Locate the cell with the specified text and output its (X, Y) center coordinate. 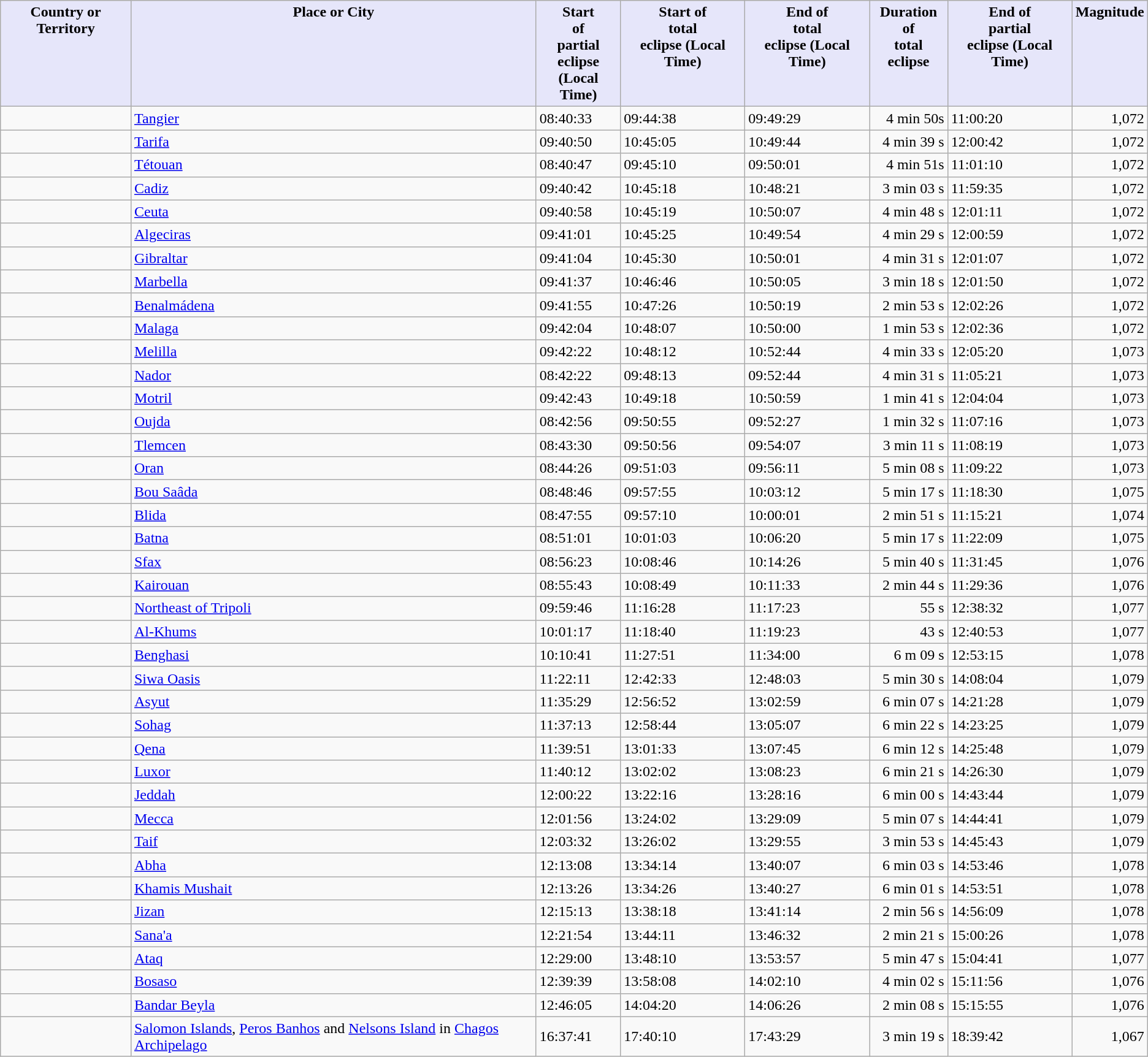
09:54:07 (807, 445)
55 s (909, 608)
10:10:41 (578, 655)
6 min 07 s (909, 701)
3 min 19 s (909, 1036)
14:53:51 (1009, 888)
Jeddah (334, 795)
13:38:18 (683, 912)
Benalmádena (334, 305)
Ataq (334, 958)
11:31:45 (1009, 562)
6 min 00 s (909, 795)
12:58:44 (683, 725)
Jizan (334, 912)
13:22:16 (683, 795)
10:45:30 (683, 258)
18:39:42 (1009, 1036)
10:46:46 (683, 281)
3 min 03 s (909, 188)
14:43:44 (1009, 795)
11:19:23 (807, 632)
10:00:01 (807, 515)
12:05:20 (1009, 351)
43 s (909, 632)
Benghasi (334, 655)
10:50:01 (807, 258)
12:39:39 (578, 982)
13:26:02 (683, 842)
11:16:28 (683, 608)
Bandar Beyla (334, 1005)
Al-Khums (334, 632)
15:11:56 (1009, 982)
11:15:21 (1009, 515)
4 min 50s (909, 118)
4 min 39 s (909, 142)
12:53:15 (1009, 655)
09:50:55 (683, 422)
12:13:26 (578, 888)
Sohag (334, 725)
11:08:19 (1009, 445)
Bosaso (334, 982)
14:45:43 (1009, 842)
11:27:51 (683, 655)
16:37:41 (578, 1036)
08:48:46 (578, 492)
10:08:49 (683, 585)
Algeciras (334, 235)
Northeast of Tripoli (334, 608)
09:56:11 (807, 468)
10:48:21 (807, 188)
End ofpartialeclipse (Local Time) (1009, 54)
11:18:40 (683, 632)
11:17:23 (807, 608)
Melilla (334, 351)
11:05:21 (1009, 375)
11:22:11 (578, 678)
14:44:41 (1009, 819)
14:04:20 (683, 1005)
11:40:12 (578, 772)
09:50:01 (807, 165)
08:40:33 (578, 118)
Asyut (334, 701)
12:02:26 (1009, 305)
1 min 41 s (909, 399)
09:41:04 (578, 258)
09:48:13 (683, 375)
Oran (334, 468)
4 min 51s (909, 165)
12:01:56 (578, 819)
12:00:22 (578, 795)
13:28:16 (807, 795)
5 min 08 s (909, 468)
10:48:07 (683, 328)
4 min 48 s (909, 212)
08:43:30 (578, 445)
09:41:55 (578, 305)
11:01:10 (1009, 165)
12:56:52 (683, 701)
10:50:59 (807, 399)
13:53:57 (807, 958)
10:06:20 (807, 538)
09:50:56 (683, 445)
Gibraltar (334, 258)
11:59:35 (1009, 188)
10:45:05 (683, 142)
3 min 53 s (909, 842)
End oftotaleclipse (Local Time) (807, 54)
12:03:32 (578, 842)
13:46:32 (807, 935)
10:08:46 (683, 562)
08:47:55 (578, 515)
13:41:14 (807, 912)
14:21:28 (1009, 701)
13:40:07 (807, 865)
10:47:26 (683, 305)
3 min 11 s (909, 445)
15:00:26 (1009, 935)
10:45:25 (683, 235)
14:26:30 (1009, 772)
14:08:04 (1009, 678)
09:45:10 (683, 165)
13:44:11 (683, 935)
09:41:01 (578, 235)
2 min 53 s (909, 305)
11:07:16 (1009, 422)
Tlemcen (334, 445)
4 min 29 s (909, 235)
Qena (334, 749)
12:02:36 (1009, 328)
08:42:22 (578, 375)
Taif (334, 842)
13:24:02 (683, 819)
Khamis Mushait (334, 888)
Motril (334, 399)
09:57:10 (683, 515)
08:51:01 (578, 538)
Siwa Oasis (334, 678)
12:01:07 (1009, 258)
14:02:10 (807, 982)
2 min 51 s (909, 515)
1 min 53 s (909, 328)
11:34:00 (807, 655)
6 min 22 s (909, 725)
Magnitude (1110, 54)
13:29:09 (807, 819)
10:50:05 (807, 281)
6 min 01 s (909, 888)
10:45:19 (683, 212)
13:29:55 (807, 842)
08:42:56 (578, 422)
Tétouan (334, 165)
6 min 12 s (909, 749)
12:00:59 (1009, 235)
Sfax (334, 562)
09:40:58 (578, 212)
2 min 44 s (909, 585)
14:23:25 (1009, 725)
11:00:20 (1009, 118)
09:49:29 (807, 118)
14:06:26 (807, 1005)
6 min 21 s (909, 772)
09:42:22 (578, 351)
Marbella (334, 281)
Abha (334, 865)
1,067 (1110, 1036)
5 min 47 s (909, 958)
6 min 03 s (909, 865)
Place or City (334, 54)
09:59:46 (578, 608)
Salomon Islands, Peros Banhos and Nelsons Island in Chagos Archipelago (334, 1036)
15:04:41 (1009, 958)
08:56:23 (578, 562)
Mecca (334, 819)
13:08:23 (807, 772)
13:40:27 (807, 888)
12:21:54 (578, 935)
10:14:26 (807, 562)
3 min 18 s (909, 281)
12:38:32 (1009, 608)
13:05:07 (807, 725)
Nador (334, 375)
11:35:29 (578, 701)
Ceuta (334, 212)
2 min 56 s (909, 912)
10:49:18 (683, 399)
2 min 08 s (909, 1005)
4 min 33 s (909, 351)
10:11:33 (807, 585)
Sana'a (334, 935)
12:48:03 (807, 678)
17:40:10 (683, 1036)
Country or Territory (66, 54)
Start oftotaleclipse (Local Time) (683, 54)
12:29:00 (578, 958)
Tarifa (334, 142)
08:55:43 (578, 585)
09:52:44 (807, 375)
09:42:43 (578, 399)
Luxor (334, 772)
12:40:53 (1009, 632)
5 min 07 s (909, 819)
09:57:55 (683, 492)
13:48:10 (683, 958)
11:18:30 (1009, 492)
09:40:42 (578, 188)
Duration oftotaleclipse (909, 54)
Bou Saâda (334, 492)
14:53:46 (1009, 865)
10:50:07 (807, 212)
13:34:26 (683, 888)
1,074 (1110, 515)
09:41:37 (578, 281)
14:25:48 (1009, 749)
11:39:51 (578, 749)
5 min 40 s (909, 562)
10:48:12 (683, 351)
10:45:18 (683, 188)
Tangier (334, 118)
Startofpartialeclipse(Local Time) (578, 54)
12:01:50 (1009, 281)
10:52:44 (807, 351)
4 min 02 s (909, 982)
6 m 09 s (909, 655)
09:42:04 (578, 328)
Cadiz (334, 188)
10:01:03 (683, 538)
13:07:45 (807, 749)
08:44:26 (578, 468)
11:37:13 (578, 725)
Blida (334, 515)
11:29:36 (1009, 585)
09:40:50 (578, 142)
12:15:13 (578, 912)
1 min 32 s (909, 422)
09:52:27 (807, 422)
10:49:44 (807, 142)
10:50:19 (807, 305)
11:22:09 (1009, 538)
12:46:05 (578, 1005)
Batna (334, 538)
13:01:33 (683, 749)
17:43:29 (807, 1036)
10:03:12 (807, 492)
Oujda (334, 422)
15:15:55 (1009, 1005)
13:58:08 (683, 982)
12:42:33 (683, 678)
12:00:42 (1009, 142)
13:02:59 (807, 701)
13:02:02 (683, 772)
09:51:03 (683, 468)
5 min 30 s (909, 678)
Kairouan (334, 585)
14:56:09 (1009, 912)
08:40:47 (578, 165)
12:13:08 (578, 865)
12:04:04 (1009, 399)
Malaga (334, 328)
13:34:14 (683, 865)
10:01:17 (578, 632)
2 min 21 s (909, 935)
09:44:38 (683, 118)
10:49:54 (807, 235)
10:50:00 (807, 328)
12:01:11 (1009, 212)
11:09:22 (1009, 468)
